Locate the cell with the specified text and output its (X, Y) center coordinate. 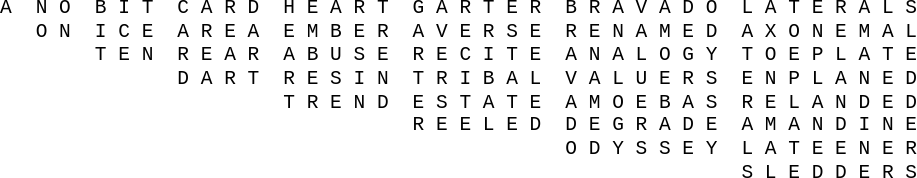
E M B E R (327, 32)
A N A L O G Y (632, 56)
T R E N D (327, 102)
A V E R S E (468, 32)
T R I B A L (468, 80)
R E C I T E (468, 56)
A R E A (210, 32)
T E N (115, 56)
O D Y S S E Y (632, 150)
D E G R A D E (632, 126)
R E N A M E D (632, 32)
A B U S E (327, 56)
R E S I N (327, 80)
A M O E B A S (632, 102)
V A L U E R S (632, 80)
R E E L E D (468, 126)
D A R T (210, 80)
E S T A T E (468, 102)
O N (44, 32)
I C E (115, 32)
R E A R (210, 56)
